Identify which cell holds the provided text, then report its [x, y] central coordinate. 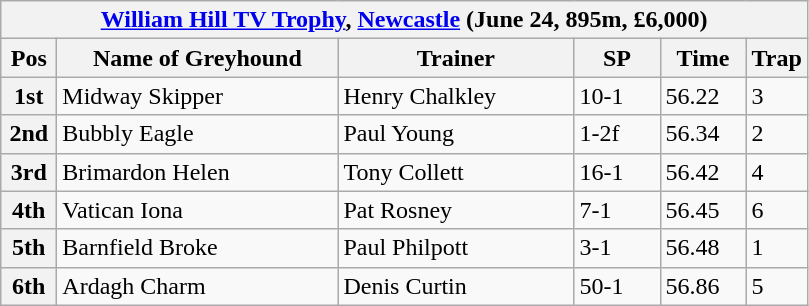
10-1 [617, 96]
56.42 [703, 172]
2nd [29, 134]
Henry Chalkley [456, 96]
5th [29, 248]
16-1 [617, 172]
Time [703, 58]
1-2f [617, 134]
Name of Greyhound [198, 58]
1 [776, 248]
3-1 [617, 248]
Bubbly Eagle [198, 134]
Paul Philpott [456, 248]
3 [776, 96]
56.34 [703, 134]
Denis Curtin [456, 286]
7-1 [617, 210]
2 [776, 134]
56.48 [703, 248]
Pat Rosney [456, 210]
Trap [776, 58]
56.86 [703, 286]
5 [776, 286]
Trainer [456, 58]
Midway Skipper [198, 96]
Barnfield Broke [198, 248]
3rd [29, 172]
56.22 [703, 96]
Pos [29, 58]
Tony Collett [456, 172]
4th [29, 210]
6th [29, 286]
4 [776, 172]
6 [776, 210]
William Hill TV Trophy, Newcastle (June 24, 895m, £6,000) [404, 20]
Ardagh Charm [198, 286]
50-1 [617, 286]
56.45 [703, 210]
Brimardon Helen [198, 172]
1st [29, 96]
Vatican Iona [198, 210]
Paul Young [456, 134]
SP [617, 58]
